Pinpoint the cell where the given text exists, returning its [x, y] midpoint coordinate. 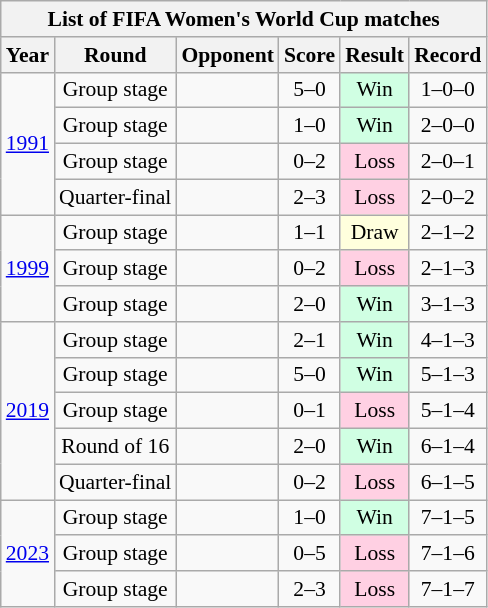
4–1–3 [448, 340]
0–1 [310, 411]
Year [28, 55]
Round [115, 55]
3–1–3 [448, 304]
List of FIFA Women's World Cup matches [244, 19]
7–1–6 [448, 554]
Round of 16 [115, 447]
Score [310, 55]
6–1–4 [448, 447]
0–5 [310, 554]
2023 [28, 554]
2–1–2 [448, 233]
1–1 [310, 233]
7–1–7 [448, 589]
2–0–1 [448, 162]
2–1–3 [448, 269]
2019 [28, 411]
1991 [28, 143]
1999 [28, 268]
7–1–5 [448, 518]
2–0–2 [448, 197]
Result [374, 55]
5–1–4 [448, 411]
2–1 [310, 340]
5–1–3 [448, 375]
Record [448, 55]
Opponent [228, 55]
6–1–5 [448, 482]
Draw [374, 233]
1–0–0 [448, 90]
2–0–0 [448, 126]
